Capture the cell that displays the provided text and extract its (X, Y) central coordinate. 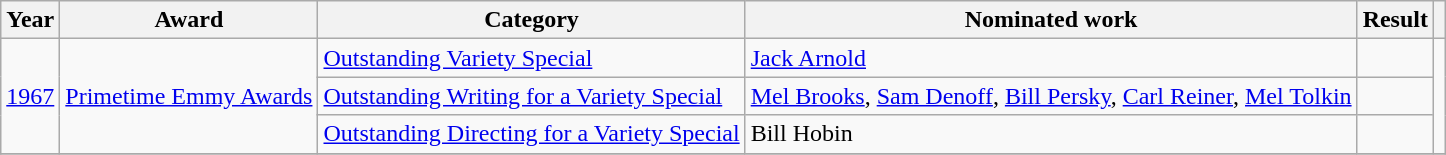
Category (532, 20)
Jack Arnold (1051, 58)
Outstanding Writing for a Variety Special (532, 96)
Nominated work (1051, 20)
Outstanding Directing for a Variety Special (532, 134)
Award (189, 20)
Result (1395, 20)
Bill Hobin (1051, 134)
Outstanding Variety Special (532, 58)
Mel Brooks, Sam Denoff, Bill Persky, Carl Reiner, Mel Tolkin (1051, 96)
1967 (30, 96)
Year (30, 20)
Primetime Emmy Awards (189, 96)
